For the text-containing cell, return its midpoint in [X, Y] coordinate format. 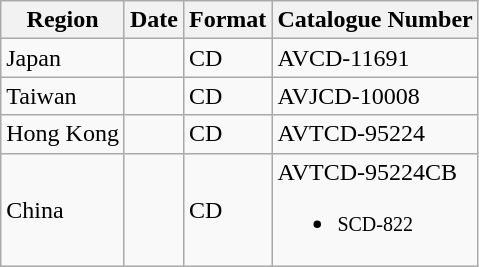
AVTCD-95224CBSCD-822 [375, 210]
Japan [63, 58]
AVTCD-95224 [375, 134]
China [63, 210]
AVJCD-10008 [375, 96]
Hong Kong [63, 134]
Format [228, 20]
Region [63, 20]
Date [154, 20]
Taiwan [63, 96]
AVCD-11691 [375, 58]
Catalogue Number [375, 20]
